Provide the [X, Y] coordinate of the cell's center where the given text is located.  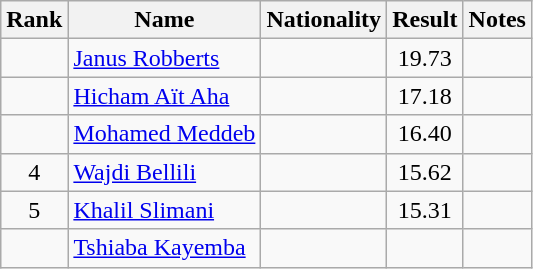
Khalil Slimani [164, 210]
5 [34, 210]
Wajdi Bellili [164, 172]
4 [34, 172]
17.18 [425, 96]
Janus Robberts [164, 58]
Mohamed Meddeb [164, 134]
16.40 [425, 134]
Name [164, 20]
19.73 [425, 58]
Nationality [324, 20]
Notes [497, 20]
Result [425, 20]
Tshiaba Kayemba [164, 248]
Rank [34, 20]
15.31 [425, 210]
15.62 [425, 172]
Hicham Aït Aha [164, 96]
